From the cell containing the given text, extract its center point as [x, y] coordinate. 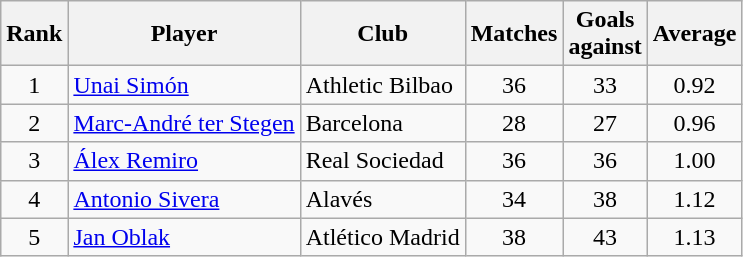
Goalsagainst [605, 34]
Atlético Madrid [382, 237]
Alavés [382, 199]
Average [694, 34]
1.13 [694, 237]
Antonio Sivera [184, 199]
2 [34, 123]
Real Sociedad [382, 161]
5 [34, 237]
Club [382, 34]
Athletic Bilbao [382, 85]
Marc-André ter Stegen [184, 123]
28 [514, 123]
1 [34, 85]
1.00 [694, 161]
Rank [34, 34]
1.12 [694, 199]
27 [605, 123]
4 [34, 199]
Unai Simón [184, 85]
Player [184, 34]
3 [34, 161]
Matches [514, 34]
33 [605, 85]
Jan Oblak [184, 237]
0.96 [694, 123]
0.92 [694, 85]
Barcelona [382, 123]
43 [605, 237]
34 [514, 199]
Álex Remiro [184, 161]
